Identify which cell holds the provided text, then report its (x, y) central coordinate. 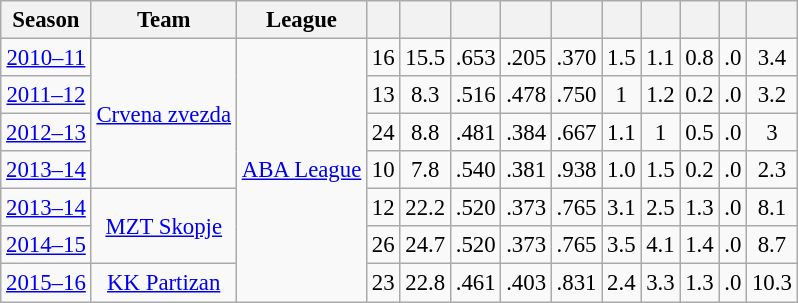
3.1 (622, 208)
.205 (526, 58)
.667 (576, 133)
KK Partizan (164, 283)
0.5 (700, 133)
8.7 (772, 245)
2015–16 (46, 283)
3.4 (772, 58)
.384 (526, 133)
24 (384, 133)
2012–13 (46, 133)
.381 (526, 170)
1.0 (622, 170)
.938 (576, 170)
13 (384, 95)
8.3 (425, 95)
8.1 (772, 208)
3.3 (660, 283)
2.4 (622, 283)
.403 (526, 283)
League (301, 20)
.653 (475, 58)
22.8 (425, 283)
.461 (475, 283)
7.8 (425, 170)
24.7 (425, 245)
2.5 (660, 208)
26 (384, 245)
8.8 (425, 133)
1.4 (700, 245)
3.5 (622, 245)
3.2 (772, 95)
Team (164, 20)
4.1 (660, 245)
3 (772, 133)
.750 (576, 95)
.540 (475, 170)
.516 (475, 95)
2.3 (772, 170)
16 (384, 58)
.831 (576, 283)
.370 (576, 58)
Crvena zvezda (164, 114)
23 (384, 283)
10.3 (772, 283)
2011–12 (46, 95)
ABA League (301, 170)
0.8 (700, 58)
2014–15 (46, 245)
12 (384, 208)
10 (384, 170)
1.2 (660, 95)
Season (46, 20)
.478 (526, 95)
22.2 (425, 208)
2010–11 (46, 58)
.481 (475, 133)
MZT Skopje (164, 226)
15.5 (425, 58)
